Return the (x, y) coordinate for the center point of the cell that contains the specified text.  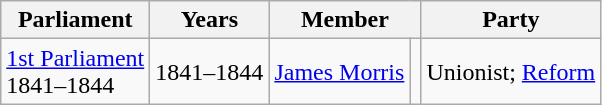
James Morris (340, 72)
Years (210, 20)
Unionist; Reform (511, 72)
Member (345, 20)
1st Parliament1841–1844 (76, 72)
Parliament (76, 20)
Party (511, 20)
1841–1844 (210, 72)
